Locate the cell with the specified text and output its [x, y] center coordinate. 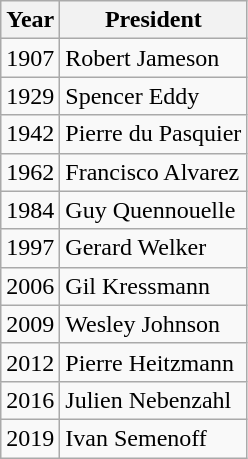
President [154, 20]
Robert Jameson [154, 58]
Gil Kressmann [154, 286]
Wesley Johnson [154, 324]
Guy Quennouelle [154, 210]
Year [30, 20]
1984 [30, 210]
Francisco Alvarez [154, 172]
2012 [30, 362]
Ivan Semenoff [154, 438]
1929 [30, 96]
Pierre du Pasquier [154, 134]
1962 [30, 172]
Gerard Welker [154, 248]
1997 [30, 248]
Pierre Heitzmann [154, 362]
Julien Nebenzahl [154, 400]
Spencer Eddy [154, 96]
2016 [30, 400]
2009 [30, 324]
1942 [30, 134]
2006 [30, 286]
2019 [30, 438]
1907 [30, 58]
